Locate the cell with the specified text and output its [x, y] center coordinate. 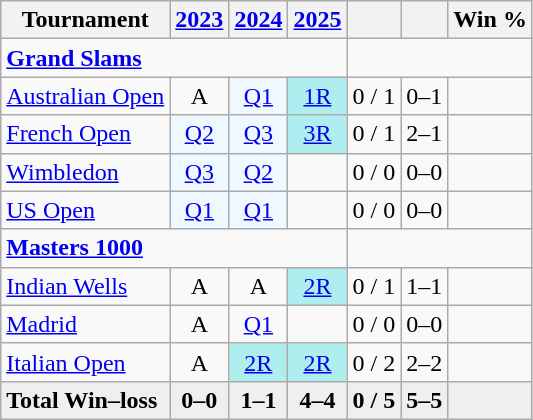
Italian Open [86, 362]
French Open [86, 134]
4–4 [318, 400]
Wimbledon [86, 172]
5–5 [424, 400]
Win % [490, 20]
Total Win–loss [86, 400]
2023 [200, 20]
2025 [318, 20]
0 / 2 [374, 362]
2–1 [424, 134]
Tournament [86, 20]
0 / 5 [374, 400]
0–1 [424, 96]
US Open [86, 210]
Grand Slams [174, 58]
Masters 1000 [174, 248]
2024 [258, 20]
Australian Open [86, 96]
Indian Wells [86, 286]
2–2 [424, 362]
3R [318, 134]
1R [318, 96]
Madrid [86, 324]
